Return the [X, Y] coordinate for the center point of the cell that contains the specified text.  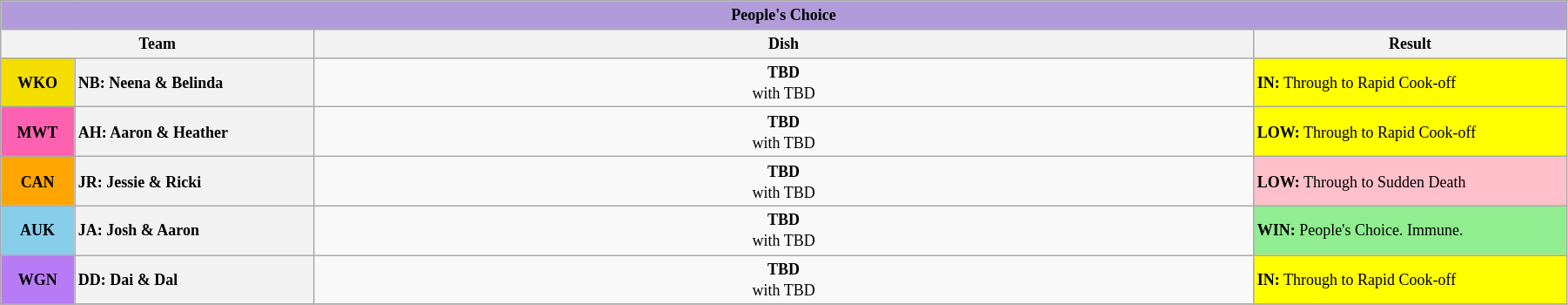
Dish [784, 44]
JA: Josh & Aaron [195, 230]
NB: Neena & Belinda [195, 82]
AH: Aaron & Heather [195, 132]
Team [157, 44]
MWT [38, 132]
LOW: Through to Rapid Cook-off [1410, 132]
People's Choice [784, 16]
WIN: People's Choice. Immune. [1410, 230]
LOW: Through to Sudden Death [1410, 181]
WKO [38, 82]
WGN [38, 281]
DD: Dai & Dal [195, 281]
JR: Jessie & Ricki [195, 181]
Result [1410, 44]
AUK [38, 230]
CAN [38, 181]
